Locate the cell with the specified text and output its (X, Y) center coordinate. 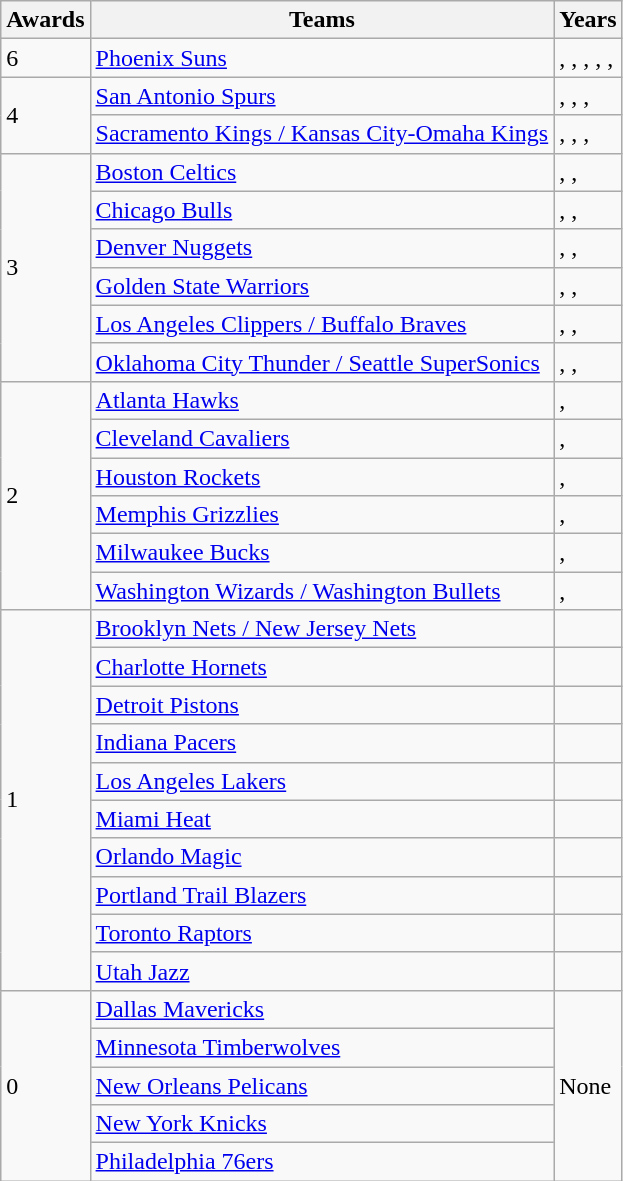
4 (46, 115)
Phoenix Suns (322, 58)
Toronto Raptors (322, 933)
Atlanta Hawks (322, 400)
Detroit Pistons (322, 705)
, , , , , (588, 58)
Teams (322, 20)
0 (46, 1085)
Minnesota Timberwolves (322, 1047)
Indiana Pacers (322, 743)
Orlando Magic (322, 857)
Milwaukee Bucks (322, 553)
New Orleans Pelicans (322, 1085)
San Antonio Spurs (322, 96)
6 (46, 58)
Memphis Grizzlies (322, 515)
2 (46, 495)
Awards (46, 20)
Golden State Warriors (322, 286)
Boston Celtics (322, 172)
Sacramento Kings / Kansas City-Omaha Kings (322, 134)
Oklahoma City Thunder / Seattle SuperSonics (322, 362)
Philadelphia 76ers (322, 1162)
New York Knicks (322, 1124)
Los Angeles Clippers / Buffalo Braves (322, 324)
3 (46, 267)
Brooklyn Nets / New Jersey Nets (322, 629)
Charlotte Hornets (322, 667)
Dallas Mavericks (322, 1009)
Chicago Bulls (322, 210)
None (588, 1085)
Miami Heat (322, 819)
Washington Wizards / Washington Bullets (322, 591)
Utah Jazz (322, 971)
Houston Rockets (322, 477)
Portland Trail Blazers (322, 895)
Cleveland Cavaliers (322, 438)
Years (588, 20)
Los Angeles Lakers (322, 781)
1 (46, 800)
Denver Nuggets (322, 248)
